Scan for the cell matching the given text and deliver its (X, Y) coordinate at center. 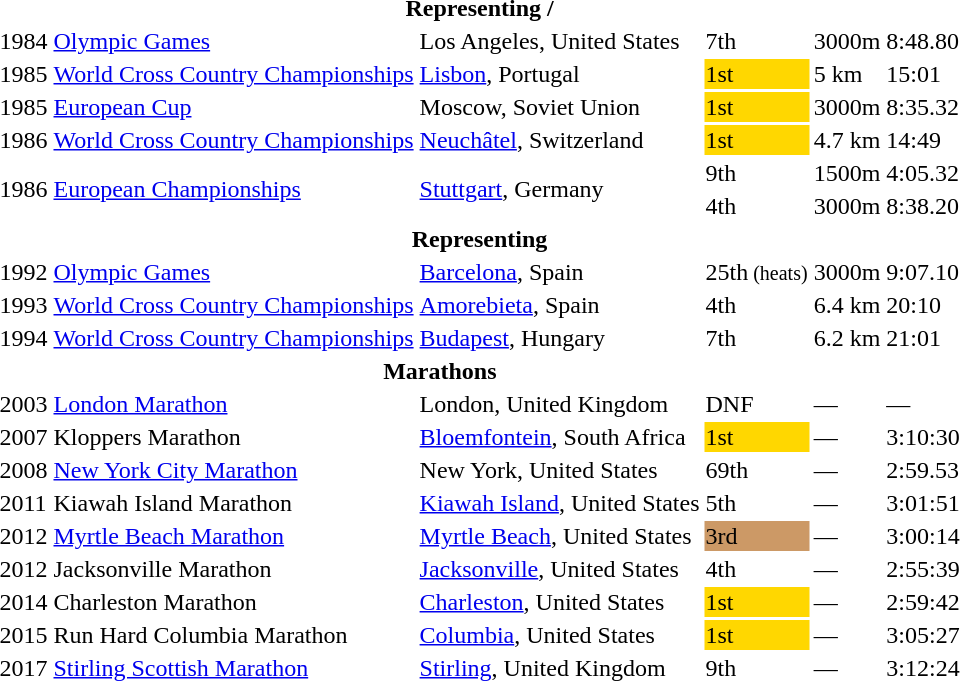
4.7 km (847, 140)
DNF (756, 404)
Myrtle Beach, United States (560, 536)
Charleston Marathon (234, 602)
New York City Marathon (234, 470)
6.4 km (847, 305)
Los Angeles, United States (560, 41)
Myrtle Beach Marathon (234, 536)
25th (heats) (756, 272)
6.2 km (847, 338)
1500m (847, 173)
Kiawah Island Marathon (234, 503)
Budapest, Hungary (560, 338)
New York, United States (560, 470)
Bloemfontein, South Africa (560, 437)
Neuchâtel, Switzerland (560, 140)
Run Hard Columbia Marathon (234, 635)
Jacksonville, United States (560, 569)
London, United Kingdom (560, 404)
Jacksonville Marathon (234, 569)
European Cup (234, 107)
Moscow, Soviet Union (560, 107)
Kiawah Island, United States (560, 503)
Charleston, United States (560, 602)
5th (756, 503)
Amorebieta, Spain (560, 305)
London Marathon (234, 404)
9th (756, 173)
Kloppers Marathon (234, 437)
5 km (847, 74)
Stuttgart, Germany (560, 190)
3rd (756, 536)
Barcelona, Spain (560, 272)
Lisbon, Portugal (560, 74)
Columbia, United States (560, 635)
European Championships (234, 190)
69th (756, 470)
